Return the [x, y] coordinate for the center point of the cell that contains the specified text.  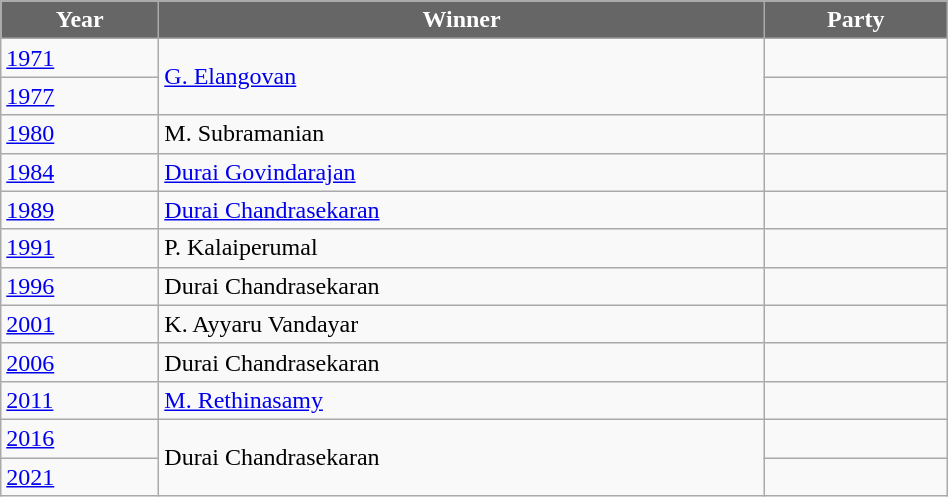
1989 [80, 210]
K. Ayyaru Vandayar [462, 324]
2006 [80, 362]
1984 [80, 172]
2011 [80, 400]
M. Rethinasamy [462, 400]
Durai Govindarajan [462, 172]
Winner [462, 20]
1971 [80, 58]
Year [80, 20]
M. Subramanian [462, 134]
1980 [80, 134]
1996 [80, 286]
2001 [80, 324]
G. Elangovan [462, 77]
2016 [80, 438]
P. Kalaiperumal [462, 248]
2021 [80, 477]
1977 [80, 96]
1991 [80, 248]
Party [856, 20]
